Pinpoint the cell where the given text exists, returning its [x, y] midpoint coordinate. 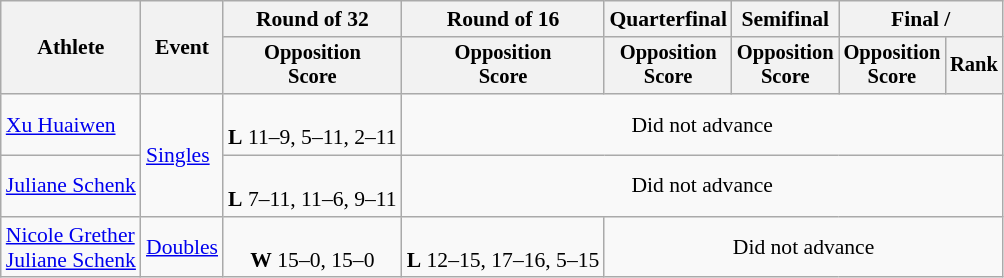
Event [182, 48]
L 11–9, 5–11, 2–11 [312, 124]
Singles [182, 155]
Juliane Schenk [71, 186]
Semifinal [786, 19]
L 7–11, 11–6, 9–11 [312, 186]
Quarterfinal [668, 19]
Doubles [182, 248]
Rank [974, 66]
L 12–15, 17–16, 5–15 [504, 248]
Round of 32 [312, 19]
Final / [921, 19]
Xu Huaiwen [71, 124]
Round of 16 [504, 19]
W 15–0, 15–0 [312, 248]
Nicole GretherJuliane Schenk [71, 248]
Athlete [71, 48]
